Pinpoint the cell where the given text exists, returning its [x, y] midpoint coordinate. 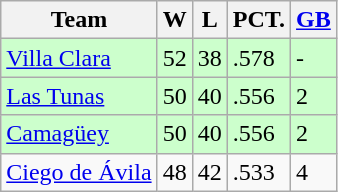
PCT. [258, 20]
L [210, 20]
Team [79, 20]
38 [210, 58]
42 [210, 172]
Ciego de Ávila [79, 172]
52 [174, 58]
W [174, 20]
Camagüey [79, 134]
.533 [258, 172]
Villa Clara [79, 58]
- [314, 58]
GB [314, 20]
.578 [258, 58]
4 [314, 172]
48 [174, 172]
Las Tunas [79, 96]
